Extract the (x, y) coordinate from the center of the cell holding the provided text.  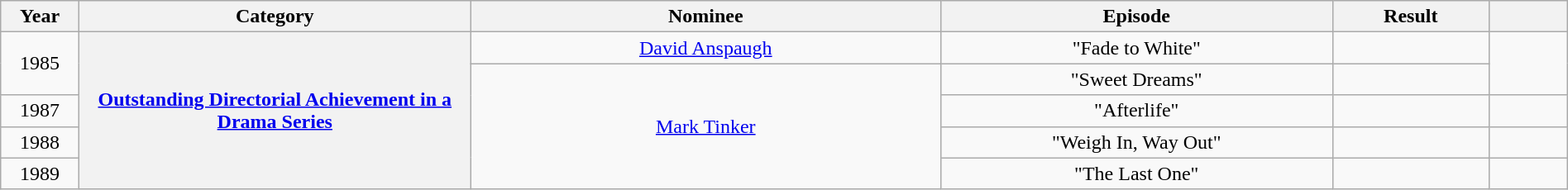
Result (1411, 17)
Mark Tinker (705, 126)
"Fade to White" (1136, 48)
1987 (40, 111)
Episode (1136, 17)
Year (40, 17)
"Afterlife" (1136, 111)
David Anspaugh (705, 48)
"The Last One" (1136, 173)
Outstanding Directorial Achievement in a Drama Series (275, 111)
1989 (40, 173)
"Weigh In, Way Out" (1136, 142)
Category (275, 17)
Nominee (705, 17)
1988 (40, 142)
1985 (40, 64)
"Sweet Dreams" (1136, 79)
